Capture the cell that displays the provided text and extract its [X, Y] central coordinate. 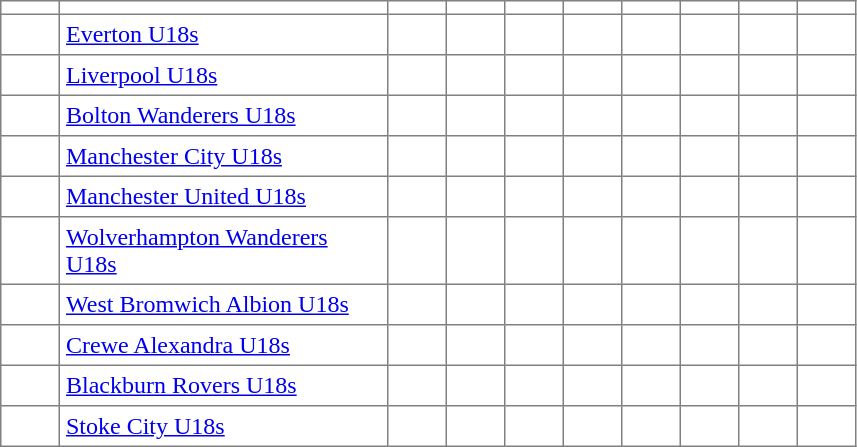
Blackburn Rovers U18s [223, 385]
Wolverhampton Wanderers U18s [223, 251]
Everton U18s [223, 34]
Stoke City U18s [223, 426]
Liverpool U18s [223, 75]
Crewe Alexandra U18s [223, 345]
West Bromwich Albion U18s [223, 304]
Manchester City U18s [223, 156]
Bolton Wanderers U18s [223, 115]
Manchester United U18s [223, 196]
